Scan for the cell matching the given text and deliver its [x, y] coordinate at center. 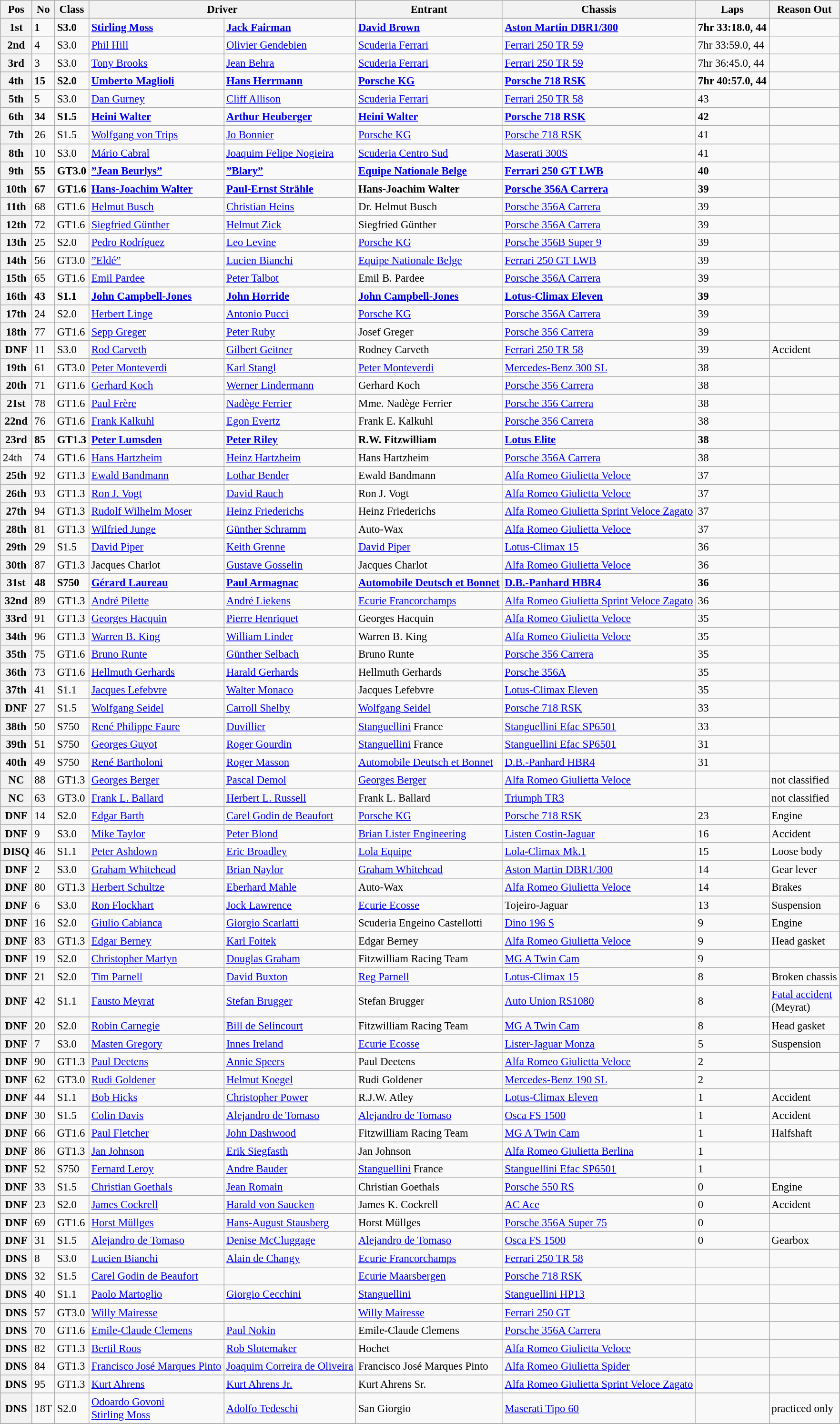
AC Ace [599, 1205]
Mercedes-Benz 190 SL [599, 1079]
Porsche 550 RS [599, 1187]
Harald von Saucken [290, 1205]
Porsche 356B Super 9 [599, 243]
65 [43, 278]
Bob Hicks [156, 1098]
Pascal Demol [290, 780]
38th [16, 726]
Frank E. Kalkuhl [429, 422]
William Linder [290, 637]
Porsche 356A [599, 672]
Gear lever [804, 869]
Peter Blond [290, 834]
Georges Guyot [156, 744]
Helmut Zick [290, 224]
95 [43, 1384]
Karl Stangl [290, 368]
Triumph TR3 [599, 798]
35th [16, 654]
Mercedes-Benz 300 SL [599, 368]
52 [43, 1169]
24th [16, 458]
17th [16, 314]
16th [16, 296]
Günther Schramm [290, 529]
4 [43, 45]
Roger Masson [290, 762]
Edgar Barth [156, 816]
26 [43, 135]
Rodney Carveth [429, 350]
Duvillier [290, 726]
Günther Selbach [290, 654]
Bill de Selincourt [290, 1026]
48 [43, 583]
Peter Ashdown [156, 852]
27 [43, 708]
Christian Heins [290, 206]
Adolfo Tedeschi [290, 1409]
Brian Lister Engineering [429, 834]
Wolfgang von Trips [156, 135]
Nadège Ferrier [290, 404]
Pos [16, 10]
Tojeiro-Jaguar [599, 905]
63 [43, 798]
51 [43, 744]
Eric Broadley [290, 852]
René Bartholoni [156, 762]
Peter Talbot [290, 278]
R.W. Fitzwilliam [429, 439]
Scuderia Engeino Castellotti [429, 923]
Alfa Romeo Giulietta Spider [599, 1366]
Brian Naylor [290, 869]
David Rauch [290, 493]
Gilbert Geitner [290, 350]
25 [43, 243]
Fatal accident(Meyrat) [804, 1002]
Alfa Romeo Giulietta Berlina [599, 1151]
Giorgio Cecchini [290, 1294]
75 [43, 654]
Werner Lindermann [290, 386]
No [43, 10]
R.J.W. Atley [429, 1098]
Dino 196 S [599, 923]
Karl Foitek [290, 941]
77 [43, 332]
18T [43, 1409]
Keith Grenne [290, 547]
72 [43, 224]
4th [16, 81]
7 [43, 1044]
Gustave Gosselin [290, 565]
12th [16, 224]
Helmut Busch [156, 206]
Mike Taylor [156, 834]
Emil Pardee [156, 278]
27th [16, 511]
Herbert L. Russell [290, 798]
2nd [16, 45]
Joaquim Correira de Oliveira [290, 1366]
18th [16, 332]
66 [43, 1133]
70 [43, 1330]
10 [43, 153]
Ron Flockhart [156, 905]
32nd [16, 601]
3rd [16, 63]
28th [16, 529]
44 [43, 1098]
John Dashwood [290, 1133]
24 [43, 314]
Phil Hill [156, 45]
Josef Greger [429, 332]
50 [43, 726]
7hr 33:59.0, 44 [732, 45]
Heinz Hartzheim [290, 458]
46 [43, 852]
”Blary” [290, 171]
Sepp Greger [156, 332]
Gérard Laureau [156, 583]
29 [43, 547]
11th [16, 206]
73 [43, 672]
81 [43, 529]
76 [43, 422]
Peter Ruby [290, 332]
Fausto Meyrat [156, 1002]
Maserati 300S [599, 153]
Giulio Cabianca [156, 923]
David Brown [429, 28]
Odoardo Govoni Stirling Moss [156, 1409]
Frank Kalkuhl [156, 422]
René Philippe Faure [156, 726]
6th [16, 117]
Wilfried Junge [156, 529]
Helmut Koegel [290, 1079]
John Horride [290, 296]
Listen Costin-Jaguar [599, 834]
Antonio Pucci [290, 314]
Jack Fairman [290, 28]
Broken chassis [804, 977]
Peter Riley [290, 439]
André Liekens [290, 601]
84 [43, 1366]
92 [43, 475]
Jean Behra [290, 63]
Herbert Schultze [156, 887]
Lola-Climax Mk.1 [599, 852]
David Buxton [290, 977]
Douglas Graham [290, 959]
93 [43, 493]
Paolo Martoglio [156, 1294]
Paul Armagnac [290, 583]
7hr 36:45.0, 44 [732, 63]
Dr. Helmut Busch [429, 206]
Arthur Heuberger [290, 117]
Entrant [429, 10]
61 [43, 368]
Stanguellini [429, 1294]
3 [43, 63]
57 [43, 1312]
7hr 40:57.0, 44 [732, 81]
”Jean Beurlys” [156, 171]
Pierre Henriquet [290, 619]
André Pilette [156, 601]
Christopher Power [290, 1098]
Stirling Moss [156, 28]
37th [16, 691]
Innes Ireland [290, 1044]
Walter Monaco [290, 691]
Chassis [599, 10]
Auto Union RS1080 [599, 1002]
Jock Lawrence [290, 905]
Driver [222, 10]
15th [16, 278]
Hans Herrmann [290, 81]
49 [43, 762]
practiced only [804, 1409]
Paul Fletcher [156, 1133]
40th [16, 762]
67 [43, 189]
Fernard Leroy [156, 1169]
Andre Bauder [290, 1169]
Lotus Elite [599, 439]
Peter Lumsden [156, 439]
Ferrari 250 GT [599, 1312]
Rod Carveth [156, 350]
Maserati Tipo 60 [599, 1409]
Hochet [429, 1348]
39th [16, 744]
90 [43, 1061]
Tim Parnell [156, 977]
96 [43, 637]
8th [16, 153]
Annie Speers [290, 1061]
13th [16, 243]
San Giorgio [429, 1409]
Umberto Maglioli [156, 81]
36th [16, 672]
James K. Cockrell [429, 1205]
James Cockrell [156, 1205]
34th [16, 637]
Herbert Linge [156, 314]
Lola Equipe [429, 852]
Lister-Jaguar Monza [599, 1044]
Paul-Ernst Strähle [290, 189]
Leo Levine [290, 243]
34 [43, 117]
Mme. Nadège Ferrier [429, 404]
71 [43, 386]
5th [16, 99]
22nd [16, 422]
1st [16, 28]
Olivier Gendebien [290, 45]
30 [43, 1115]
DISQ [16, 852]
19th [16, 368]
29th [16, 547]
Mário Cabral [156, 153]
33rd [16, 619]
80 [43, 887]
7th [16, 135]
Pedro Rodríguez [156, 243]
Robin Carnegie [156, 1026]
74 [43, 458]
94 [43, 511]
Kurt Ahrens [156, 1384]
Reason Out [804, 10]
Roger Gourdin [290, 744]
69 [43, 1223]
14th [16, 260]
Rudolf Wilhelm Moser [156, 511]
Eberhard Mahle [290, 887]
Halfshaft [804, 1133]
20 [43, 1026]
Tony Brooks [156, 63]
Carroll Shelby [290, 708]
Cliff Allison [290, 99]
7hr 33:18.0, 44 [732, 28]
Loose body [804, 852]
88 [43, 780]
25th [16, 475]
13 [732, 905]
26th [16, 493]
Emil B. Pardee [429, 278]
Giorgio Scarlatti [290, 923]
Scuderia Centro Sud [429, 153]
Alain de Changy [290, 1259]
89 [43, 601]
Reg Parnell [429, 977]
78 [43, 404]
Paul Frère [156, 404]
87 [43, 565]
Joaquim Felipe Nogieira [290, 153]
82 [43, 1348]
55 [43, 171]
Kurt Ahrens Sr. [429, 1384]
9th [16, 171]
31st [16, 583]
Hans-August Stausberg [290, 1223]
Colin Davis [156, 1115]
Masten Gregory [156, 1044]
Denise McCluggage [290, 1241]
Brakes [804, 887]
56 [43, 260]
Egon Evertz [290, 422]
Paul Nokin [290, 1330]
Lothar Bender [290, 475]
Kurt Ahrens Jr. [290, 1384]
6 [43, 905]
Dan Gurney [156, 99]
”Eldé” [156, 260]
21st [16, 404]
30th [16, 565]
Erik Siegfasth [290, 1151]
Harald Gerhards [290, 672]
Rob Slotemaker [290, 1348]
68 [43, 206]
62 [43, 1079]
86 [43, 1151]
Laps [732, 10]
11 [43, 350]
20th [16, 386]
Class [71, 10]
Gearbox [804, 1241]
83 [43, 941]
19 [43, 959]
Jean Romain [290, 1187]
Bertil Roos [156, 1348]
Porsche 356A Super 75 [599, 1223]
85 [43, 439]
Stanguellini HP13 [599, 1294]
Christopher Martyn [156, 959]
21 [43, 977]
32 [43, 1277]
23rd [16, 439]
10th [16, 189]
Ecurie Maarsbergen [429, 1277]
Jo Bonnier [290, 135]
91 [43, 619]
